For the text-containing cell, return its midpoint in [X, Y] coordinate format. 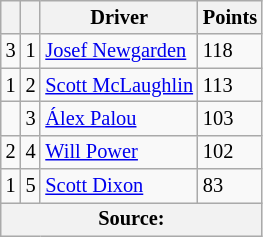
118 [230, 51]
113 [230, 85]
Scott McLaughlin [118, 85]
4 [31, 152]
Source: [132, 219]
Driver [118, 17]
102 [230, 152]
Josef Newgarden [118, 51]
Will Power [118, 152]
Points [230, 17]
103 [230, 118]
Álex Palou [118, 118]
Scott Dixon [118, 186]
5 [31, 186]
83 [230, 186]
